Determine the (x, y) coordinate at the center of the cell enclosing the given text.  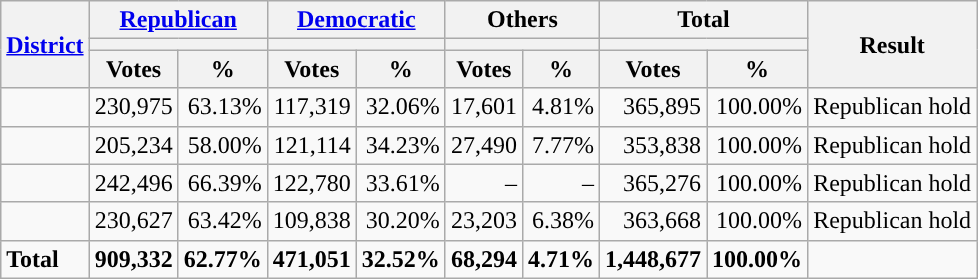
30.20% (400, 221)
63.42% (222, 221)
121,114 (312, 145)
23,203 (484, 221)
117,319 (312, 107)
Republican (178, 20)
32.52% (400, 259)
34.23% (400, 145)
230,975 (134, 107)
Democratic (356, 20)
353,838 (652, 145)
17,601 (484, 107)
365,895 (652, 107)
Others (522, 20)
363,668 (652, 221)
63.13% (222, 107)
68,294 (484, 259)
909,332 (134, 259)
122,780 (312, 183)
33.61% (400, 183)
District (45, 44)
4.81% (560, 107)
62.77% (222, 259)
27,490 (484, 145)
4.71% (560, 259)
365,276 (652, 183)
205,234 (134, 145)
Result (892, 44)
6.38% (560, 221)
1,448,677 (652, 259)
66.39% (222, 183)
242,496 (134, 183)
230,627 (134, 221)
471,051 (312, 259)
32.06% (400, 107)
7.77% (560, 145)
58.00% (222, 145)
109,838 (312, 221)
